Search for the cell housing the specified text and yield its [X, Y] center coordinate. 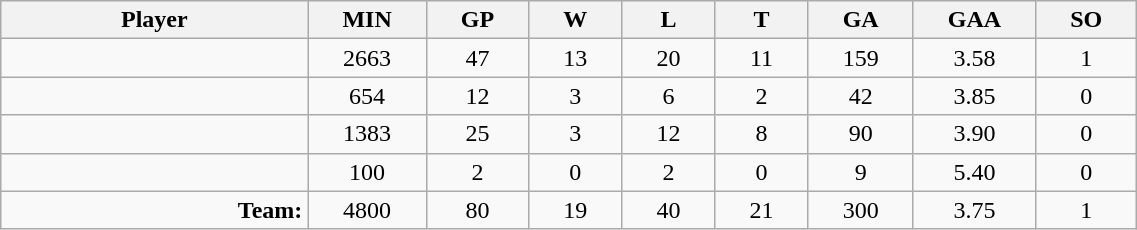
4800 [367, 210]
47 [477, 58]
80 [477, 210]
3.75 [974, 210]
19 [576, 210]
GA [860, 20]
654 [367, 96]
6 [668, 96]
21 [762, 210]
100 [367, 172]
L [668, 20]
3.58 [974, 58]
25 [477, 134]
SO [1086, 20]
Player [154, 20]
11 [762, 58]
2663 [367, 58]
3.90 [974, 134]
20 [668, 58]
300 [860, 210]
90 [860, 134]
MIN [367, 20]
3.85 [974, 96]
W [576, 20]
9 [860, 172]
40 [668, 210]
8 [762, 134]
5.40 [974, 172]
159 [860, 58]
T [762, 20]
GAA [974, 20]
GP [477, 20]
Team: [154, 210]
1383 [367, 134]
13 [576, 58]
42 [860, 96]
